Find where the given text appears and provide that cell's center as [x, y] coordinate. 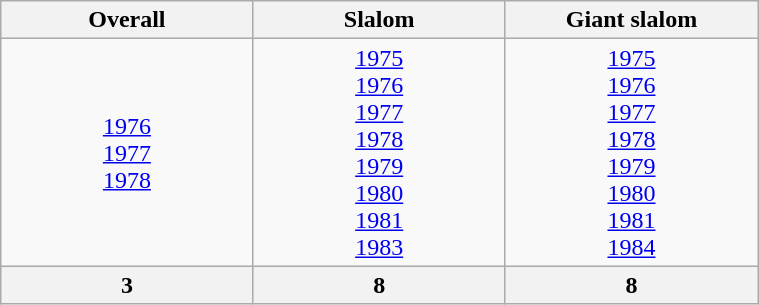
Slalom [379, 20]
3 [127, 285]
Overall [127, 20]
Giant slalom [631, 20]
19751976197719781979198019811984 [631, 152]
19751976197719781979198019811983 [379, 152]
197619771978 [127, 152]
